Output the (X, Y) coordinate of the center of the cell containing the given text.  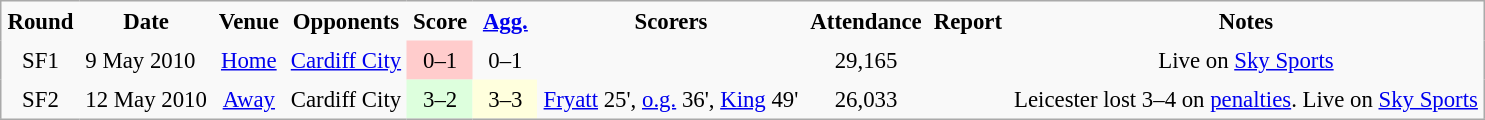
3–2 (440, 100)
3–3 (505, 100)
12 May 2010 (146, 100)
Venue (249, 21)
Date (146, 21)
Notes (1246, 21)
Away (249, 100)
Attendance (866, 21)
SF2 (40, 100)
Fryatt 25', o.g. 36', King 49' (672, 100)
Scorers (672, 21)
SF1 (40, 60)
26,033 (866, 100)
Opponents (346, 21)
Leicester lost 3–4 on penalties. Live on Sky Sports (1246, 100)
Agg. (505, 21)
Live on Sky Sports (1246, 60)
Report (968, 21)
Home (249, 60)
9 May 2010 (146, 60)
Score (440, 21)
29,165 (866, 60)
Round (40, 21)
